Extract the (X, Y) coordinate from the center of the cell holding the provided text.  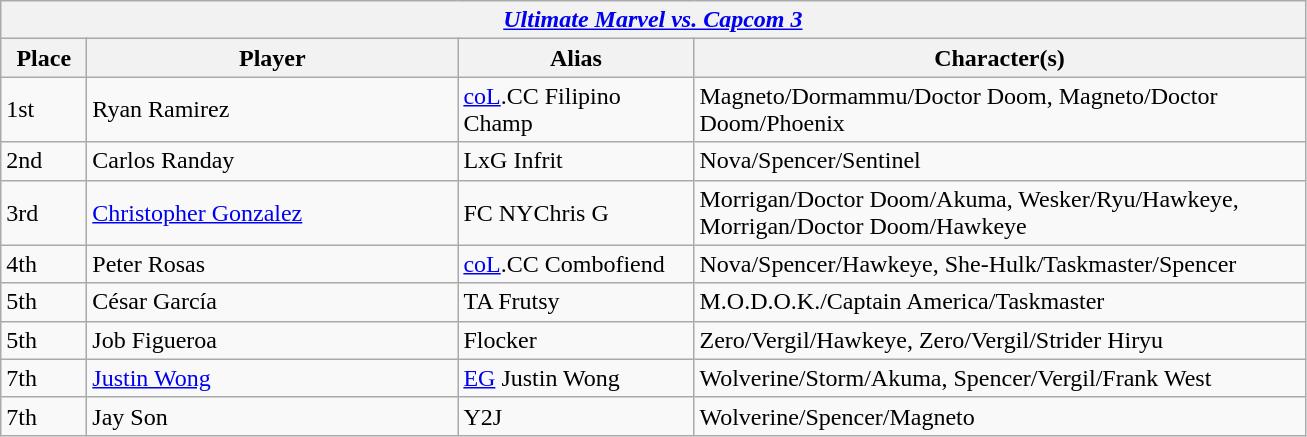
Morrigan/Doctor Doom/Akuma, Wesker/Ryu/Hawkeye, Morrigan/Doctor Doom/Hawkeye (1000, 212)
Wolverine/Spencer/Magneto (1000, 416)
4th (44, 264)
Nova/Spencer/Hawkeye, She-Hulk/Taskmaster/Spencer (1000, 264)
M.O.D.O.K./Captain America/Taskmaster (1000, 302)
Ultimate Marvel vs. Capcom 3 (653, 20)
Ryan Ramirez (272, 110)
Wolverine/Storm/Akuma, Spencer/Vergil/Frank West (1000, 378)
FC NYChris G (576, 212)
3rd (44, 212)
TA Frutsy (576, 302)
Justin Wong (272, 378)
Place (44, 58)
1st (44, 110)
Character(s) (1000, 58)
César García (272, 302)
Jay Son (272, 416)
Zero/Vergil/Hawkeye, Zero/Vergil/Strider Hiryu (1000, 340)
Nova/Spencer/Sentinel (1000, 161)
2nd (44, 161)
Job Figueroa (272, 340)
Magneto/Dormammu/Doctor Doom, Magneto/Doctor Doom/Phoenix (1000, 110)
Peter Rosas (272, 264)
Flocker (576, 340)
coL.CC Filipino Champ (576, 110)
Christopher Gonzalez (272, 212)
Y2J (576, 416)
LxG Infrit (576, 161)
EG Justin Wong (576, 378)
Carlos Randay (272, 161)
Alias (576, 58)
coL.CC Combofiend (576, 264)
Player (272, 58)
